Identify which cell holds the provided text, then report its (X, Y) central coordinate. 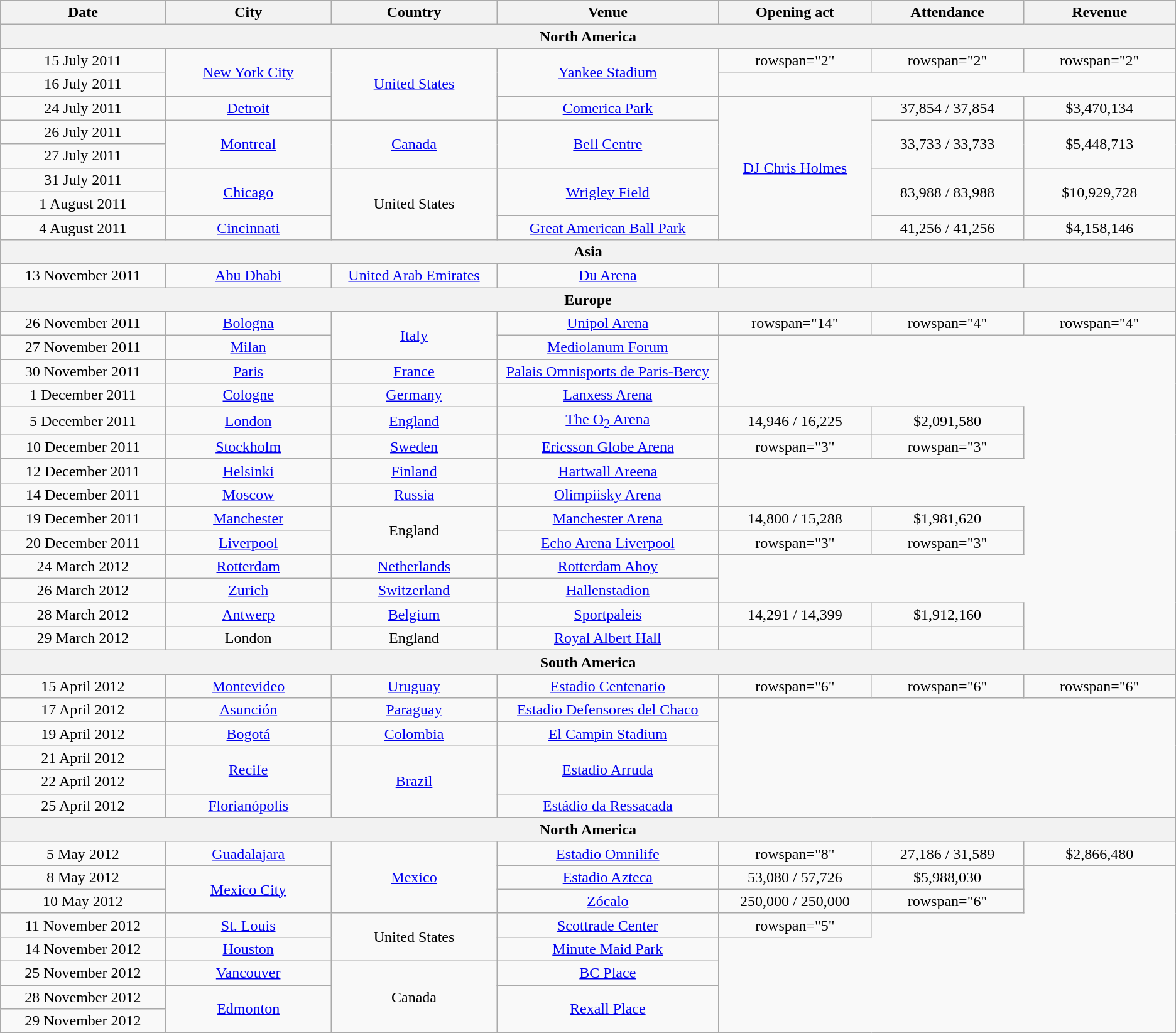
11 November 2012 (83, 925)
Netherlands (413, 566)
Finland (413, 471)
Estadio Defensores del Chaco (608, 710)
10 May 2012 (83, 901)
24 July 2011 (83, 108)
27,186 / 31,589 (947, 853)
83,988 / 83,988 (947, 192)
Liverpool (248, 542)
Milan (248, 347)
12 December 2011 (83, 471)
Du Arena (608, 275)
5 May 2012 (83, 853)
France (413, 371)
33,733 / 33,733 (947, 144)
Houston (248, 949)
St. Louis (248, 925)
Estadio Centenario (608, 686)
Rotterdam (248, 566)
24 March 2012 (83, 566)
30 November 2011 (83, 371)
17 April 2012 (83, 710)
14 December 2011 (83, 495)
Royal Albert Hall (608, 638)
1 August 2011 (83, 204)
$1,912,160 (947, 615)
Helsinki (248, 471)
El Campin Stadium (608, 734)
28 March 2012 (83, 615)
BC Place (608, 973)
10 December 2011 (83, 447)
Mexico City (248, 889)
rowspan="8" (795, 853)
Bogotá (248, 734)
$2,091,580 (947, 421)
Asia (588, 251)
16 July 2011 (83, 84)
15 April 2012 (83, 686)
Mediolanum Forum (608, 347)
$2,866,480 (1099, 853)
Cologne (248, 395)
$4,158,146 (1099, 227)
28 November 2012 (83, 997)
250,000 / 250,000 (795, 901)
Minute Maid Park (608, 949)
Zócalo (608, 901)
14,946 / 16,225 (795, 421)
$5,448,713 (1099, 144)
Brazil (413, 782)
21 April 2012 (83, 758)
26 November 2011 (83, 324)
Lanxess Arena (608, 395)
Zurich (248, 591)
$1,981,620 (947, 518)
City (248, 13)
Florianópolis (248, 806)
Guadalajara (248, 853)
Estadio Omnilife (608, 853)
Vancouver (248, 973)
Chicago (248, 192)
Hartwall Areena (608, 471)
Estadio Arruda (608, 770)
Sweden (413, 447)
Hallenstadion (608, 591)
Unipol Arena (608, 324)
Bell Centre (608, 144)
Mexico (413, 877)
Rotterdam Ahoy (608, 566)
Olimpiisky Arena (608, 495)
19 April 2012 (83, 734)
15 July 2011 (83, 60)
8 May 2012 (83, 877)
Yankee Stadium (608, 72)
Uruguay (413, 686)
20 December 2011 (83, 542)
United Arab Emirates (413, 275)
Abu Dhabi (248, 275)
The O2 Arena (608, 421)
rowspan="5" (795, 925)
$3,470,134 (1099, 108)
14,291 / 14,399 (795, 615)
27 July 2011 (83, 156)
Moscow (248, 495)
Comerica Park (608, 108)
Germany (413, 395)
Venue (608, 13)
Europe (588, 300)
Echo Arena Liverpool (608, 542)
22 April 2012 (83, 782)
Wrigley Field (608, 192)
Scottrade Center (608, 925)
Estádio da Ressacada (608, 806)
Detroit (248, 108)
Cincinnati (248, 227)
53,080 / 57,726 (795, 877)
Manchester (248, 518)
1 December 2011 (83, 395)
Belgium (413, 615)
Edmonton (248, 1009)
27 November 2011 (83, 347)
Country (413, 13)
Montreal (248, 144)
Palais Omnisports de Paris-Bercy (608, 371)
41,256 / 41,256 (947, 227)
Attendance (947, 13)
DJ Chris Holmes (795, 168)
Recife (248, 770)
Opening act (795, 13)
Bologna (248, 324)
Colombia (413, 734)
4 August 2011 (83, 227)
Rexall Place (608, 1009)
rowspan="14" (795, 324)
Manchester Arena (608, 518)
Ericsson Globe Arena (608, 447)
19 December 2011 (83, 518)
14,800 / 15,288 (795, 518)
Antwerp (248, 615)
Montevideo (248, 686)
Italy (413, 336)
29 March 2012 (83, 638)
Paraguay (413, 710)
14 November 2012 (83, 949)
New York City (248, 72)
Paris (248, 371)
Russia (413, 495)
25 April 2012 (83, 806)
Stockholm (248, 447)
29 November 2012 (83, 1021)
5 December 2011 (83, 421)
Sportpaleis (608, 615)
25 November 2012 (83, 973)
Estadio Azteca (608, 877)
$5,988,030 (947, 877)
26 March 2012 (83, 591)
South America (588, 662)
$10,929,728 (1099, 192)
Switzerland (413, 591)
31 July 2011 (83, 180)
Revenue (1099, 13)
Date (83, 13)
37,854 / 37,854 (947, 108)
26 July 2011 (83, 132)
Great American Ball Park (608, 227)
Asunción (248, 710)
13 November 2011 (83, 275)
